Output the (X, Y) coordinate of the center of the cell containing the given text.  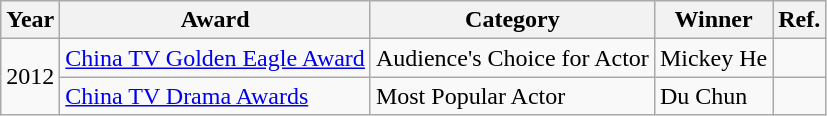
Most Popular Actor (512, 96)
Mickey He (713, 58)
Audience's Choice for Actor (512, 58)
Category (512, 20)
China TV Golden Eagle Award (216, 58)
Du Chun (713, 96)
Year (30, 20)
2012 (30, 77)
China TV Drama Awards (216, 96)
Winner (713, 20)
Award (216, 20)
Ref. (800, 20)
